From the cell containing the given text, extract its center point as [X, Y] coordinate. 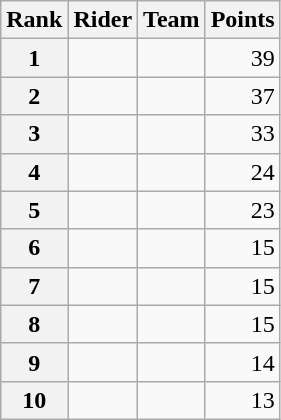
13 [242, 400]
33 [242, 134]
5 [34, 210]
6 [34, 248]
24 [242, 172]
14 [242, 362]
9 [34, 362]
Points [242, 20]
7 [34, 286]
37 [242, 96]
8 [34, 324]
Rider [103, 20]
2 [34, 96]
Rank [34, 20]
4 [34, 172]
10 [34, 400]
23 [242, 210]
1 [34, 58]
Team [172, 20]
39 [242, 58]
3 [34, 134]
